Search for the cell housing the specified text and yield its [x, y] center coordinate. 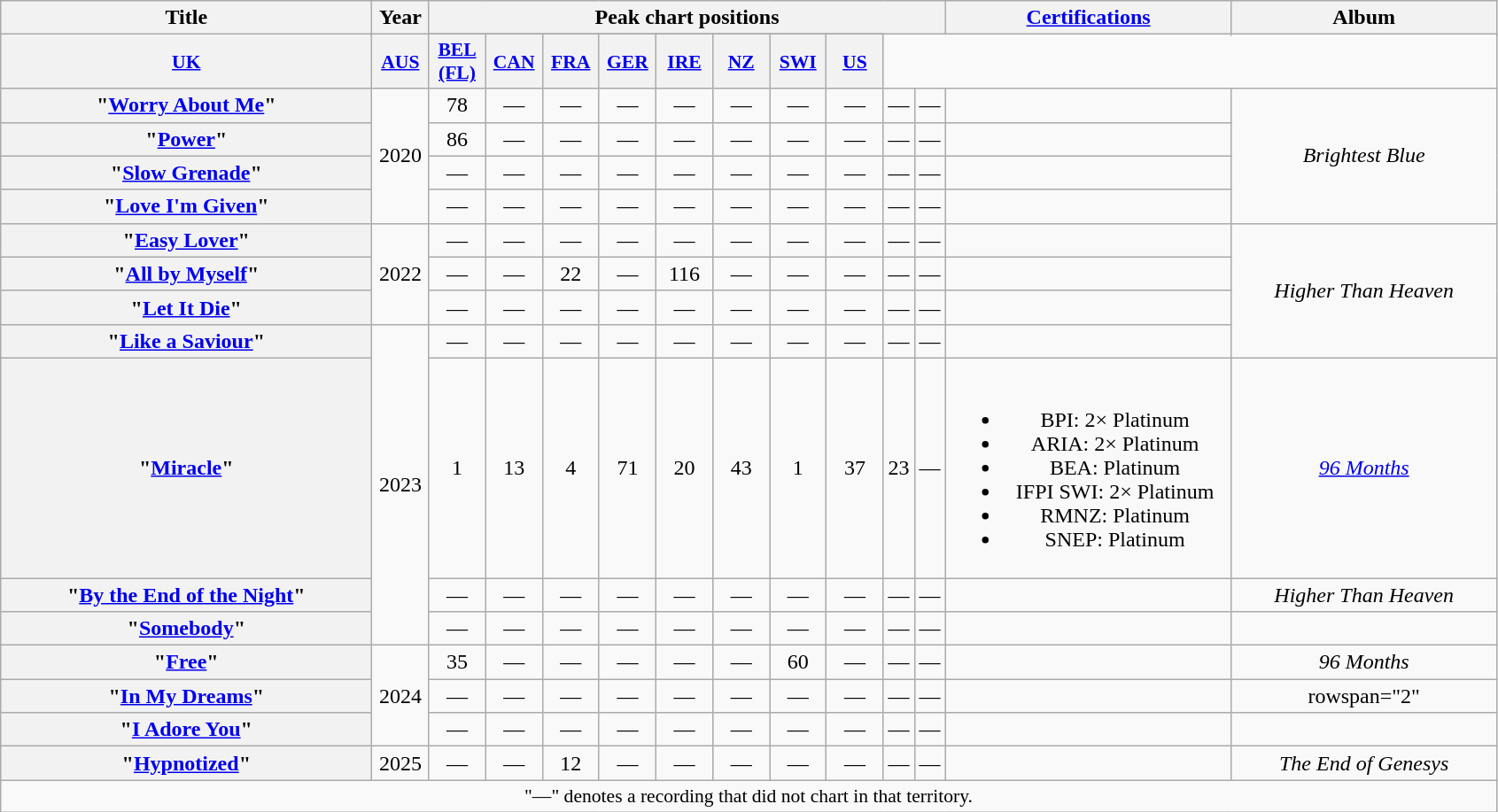
"—" denotes a recording that did not chart in that territory. [749, 796]
"Love I'm Given" [186, 206]
13 [514, 468]
"Somebody" [186, 629]
The End of Genesys [1364, 763]
2025 [400, 763]
FRA [570, 62]
BEL(FL) [457, 62]
Year [400, 18]
rowspan="2" [1364, 696]
"Power" [186, 139]
"Miracle" [186, 468]
78 [457, 105]
"Easy Lover" [186, 240]
"I Adore You" [186, 730]
IRE [684, 62]
NZ [741, 62]
35 [457, 662]
Brightest Blue [1364, 156]
BPI: 2× PlatinumARIA: 2× PlatinumBEA: PlatinumIFPI SWI: 2× PlatinumRMNZ: PlatinumSNEP: Platinum [1088, 468]
71 [627, 468]
23 [898, 468]
AUS [400, 62]
"Slow Grenade" [186, 173]
Peak chart positions [687, 18]
2020 [400, 156]
43 [741, 468]
86 [457, 139]
2024 [400, 696]
"Let It Die" [186, 307]
"By the End of the Night" [186, 594]
SWI [798, 62]
Album [1364, 18]
"All by Myself" [186, 274]
2023 [400, 484]
US [855, 62]
GER [627, 62]
"Free" [186, 662]
Certifications [1088, 18]
"Worry About Me" [186, 105]
"In My Dreams" [186, 696]
4 [570, 468]
"Like a Saviour" [186, 341]
UK [186, 62]
20 [684, 468]
Title [186, 18]
12 [570, 763]
116 [684, 274]
CAN [514, 62]
"Hypnotized" [186, 763]
22 [570, 274]
37 [855, 468]
60 [798, 662]
2022 [400, 274]
